For the text-containing cell, return its midpoint in [X, Y] coordinate format. 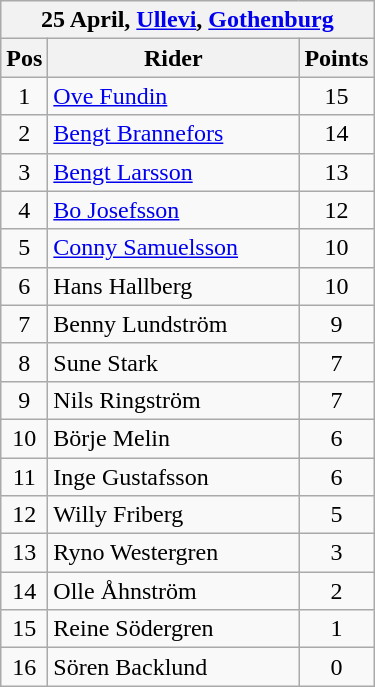
Reine Södergren [174, 629]
Nils Ringström [174, 400]
Conny Samuelsson [174, 248]
Bengt Larsson [174, 172]
4 [24, 210]
25 April, Ullevi, Gothenburg [188, 20]
Bo Josefsson [174, 210]
Sune Stark [174, 362]
Pos [24, 58]
11 [24, 477]
Rider [174, 58]
Points [336, 58]
Sören Backlund [174, 667]
Willy Friberg [174, 515]
Hans Hallberg [174, 286]
8 [24, 362]
Olle Åhnström [174, 591]
16 [24, 667]
Inge Gustafsson [174, 477]
Börje Melin [174, 438]
Ove Fundin [174, 96]
Bengt Brannefors [174, 134]
Benny Lundström [174, 324]
0 [336, 667]
Ryno Westergren [174, 553]
